Identify which cell holds the provided text, then report its [X, Y] central coordinate. 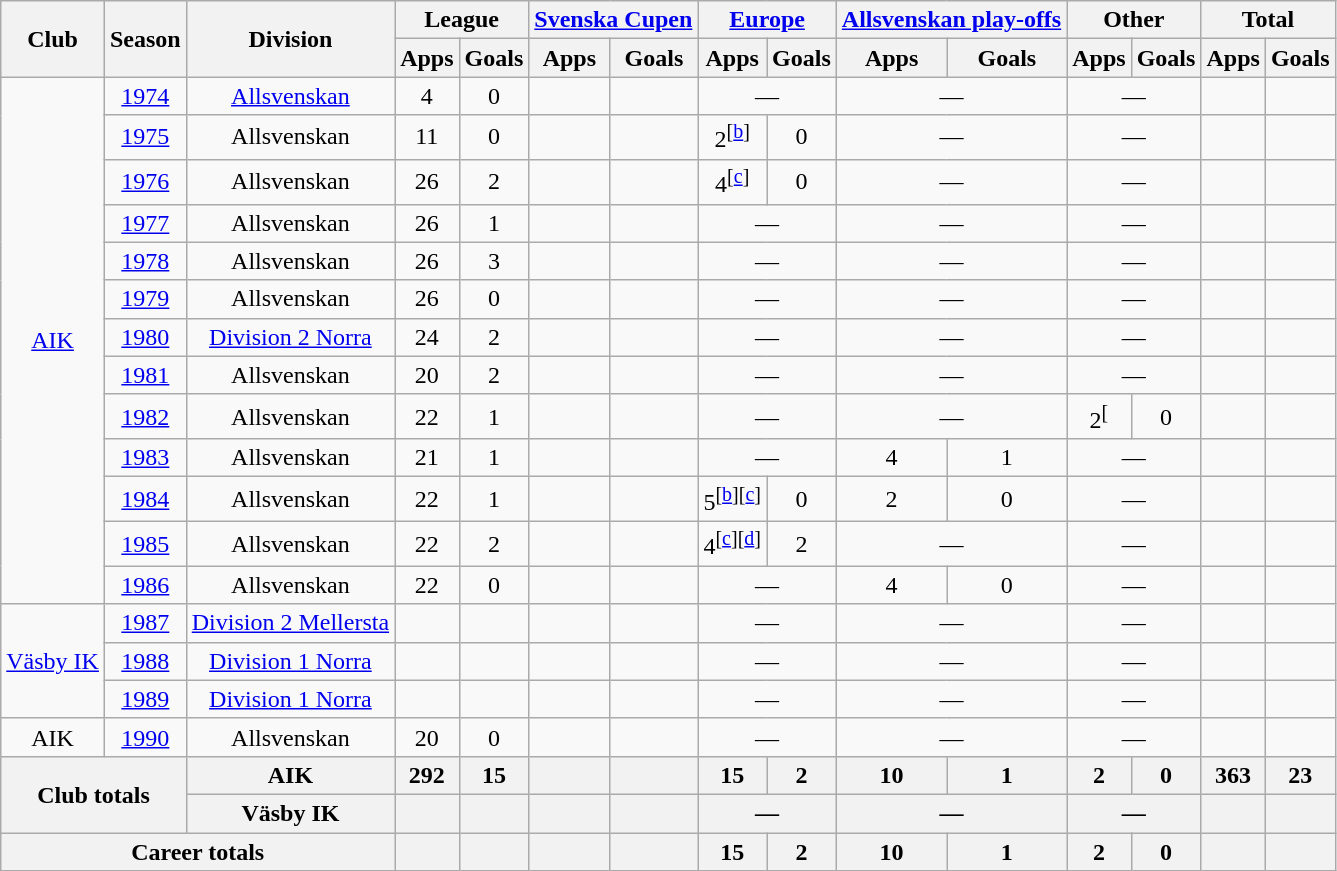
Division 2 Norra [290, 337]
Career totals [198, 852]
2[b] [732, 138]
292 [427, 775]
1985 [145, 544]
1988 [145, 661]
1979 [145, 299]
23 [1300, 775]
4[c] [732, 182]
1974 [145, 96]
Club totals [94, 794]
1986 [145, 585]
2[ [1099, 416]
League [462, 20]
Season [145, 39]
Europe [767, 20]
1989 [145, 699]
5[b][c] [732, 500]
1978 [145, 261]
1984 [145, 500]
Club [53, 39]
363 [1233, 775]
1982 [145, 416]
3 [494, 261]
1987 [145, 623]
1975 [145, 138]
4[c][d] [732, 544]
Division 2 Mellersta [290, 623]
Total [1268, 20]
11 [427, 138]
Allsvenskan play-offs [951, 20]
1981 [145, 375]
1980 [145, 337]
Other [1134, 20]
Svenska Cupen [614, 20]
1990 [145, 737]
1983 [145, 458]
1976 [145, 182]
Division [290, 39]
1977 [145, 223]
24 [427, 337]
21 [427, 458]
